Determine the (x, y) coordinate at the center of the cell enclosing the given text.  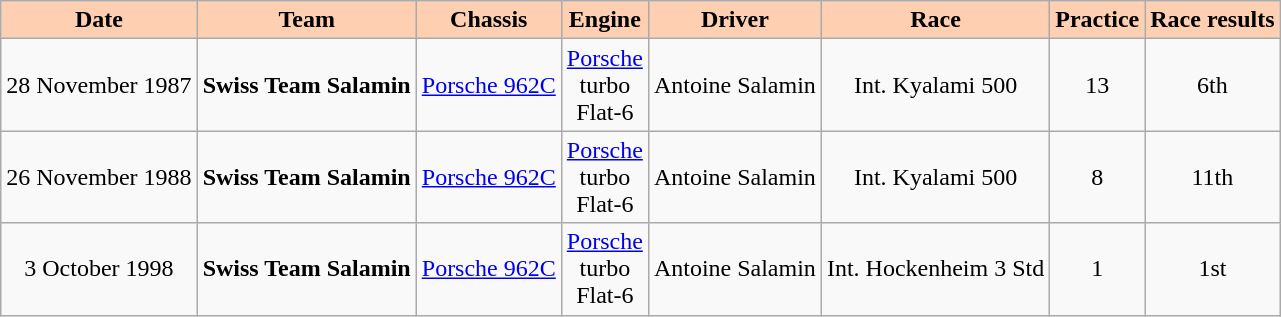
26 November 1988 (99, 177)
Driver (734, 20)
3 October 1998 (99, 269)
Team (306, 20)
Practice (1098, 20)
Int. Hockenheim 3 Std (935, 269)
Date (99, 20)
28 November 1987 (99, 85)
11th (1212, 177)
Engine (604, 20)
1 (1098, 269)
Race (935, 20)
Race results (1212, 20)
13 (1098, 85)
1st (1212, 269)
Chassis (488, 20)
6th (1212, 85)
8 (1098, 177)
